Extract the [x, y] coordinate from the center of the cell holding the provided text.  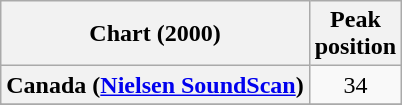
Chart (2000) [155, 34]
Peakposition [355, 34]
Canada (Nielsen SoundScan) [155, 85]
34 [355, 85]
